Identify which cell holds the provided text, then report its (X, Y) central coordinate. 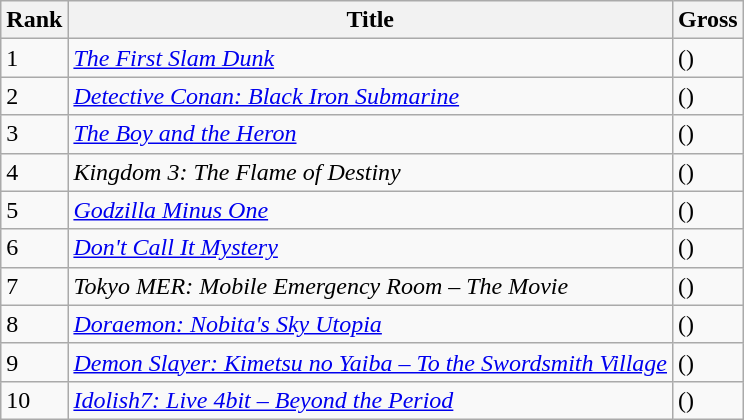
The First Slam Dunk (370, 58)
Kingdom 3: The Flame of Destiny (370, 172)
Gross (708, 20)
Tokyo MER: Mobile Emergency Room – The Movie (370, 286)
Godzilla Minus One (370, 210)
Idolish7: Live 4bit – Beyond the Period (370, 400)
6 (34, 248)
Don't Call It Mystery (370, 248)
Rank (34, 20)
10 (34, 400)
3 (34, 134)
8 (34, 324)
The Boy and the Heron (370, 134)
Doraemon: Nobita's Sky Utopia (370, 324)
1 (34, 58)
4 (34, 172)
Detective Conan: Black Iron Submarine (370, 96)
Title (370, 20)
5 (34, 210)
2 (34, 96)
9 (34, 362)
7 (34, 286)
Demon Slayer: Kimetsu no Yaiba – To the Swordsmith Village (370, 362)
